From the cell containing the given text, extract its center point as (X, Y) coordinate. 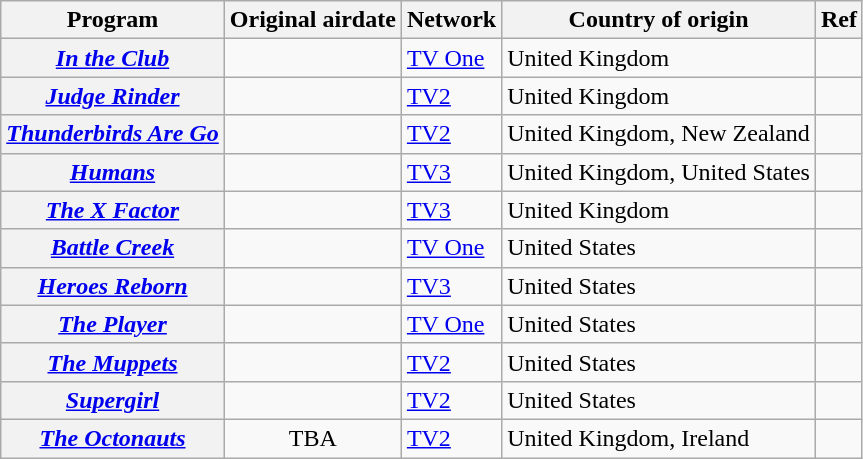
TBA (312, 438)
Network (451, 20)
Heroes Reborn (113, 286)
Country of origin (659, 20)
United Kingdom, United States (659, 172)
In the Club (113, 58)
Battle Creek (113, 248)
The Muppets (113, 362)
Program (113, 20)
United Kingdom, Ireland (659, 438)
The X Factor (113, 210)
Original airdate (312, 20)
The Player (113, 324)
Ref (838, 20)
The Octonauts (113, 438)
Supergirl (113, 400)
Humans (113, 172)
Thunderbirds Are Go (113, 134)
Judge Rinder (113, 96)
United Kingdom, New Zealand (659, 134)
